Capture the cell that displays the provided text and extract its (X, Y) central coordinate. 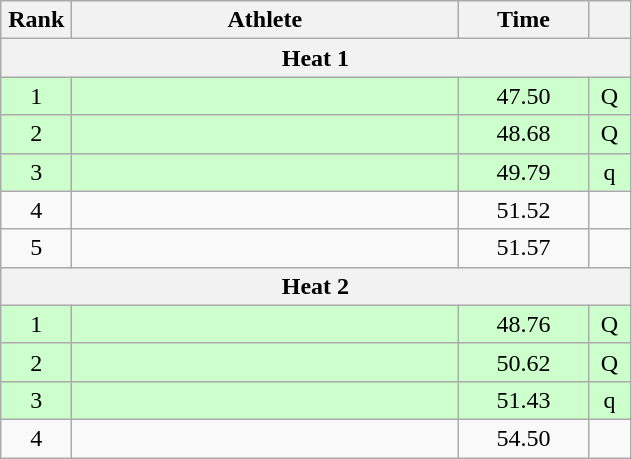
48.76 (524, 324)
51.52 (524, 210)
48.68 (524, 134)
54.50 (524, 438)
Time (524, 20)
47.50 (524, 96)
51.43 (524, 400)
Rank (36, 20)
51.57 (524, 248)
Heat 1 (316, 58)
Heat 2 (316, 286)
Athlete (265, 20)
5 (36, 248)
50.62 (524, 362)
49.79 (524, 172)
